Scan for the cell matching the given text and deliver its (X, Y) coordinate at center. 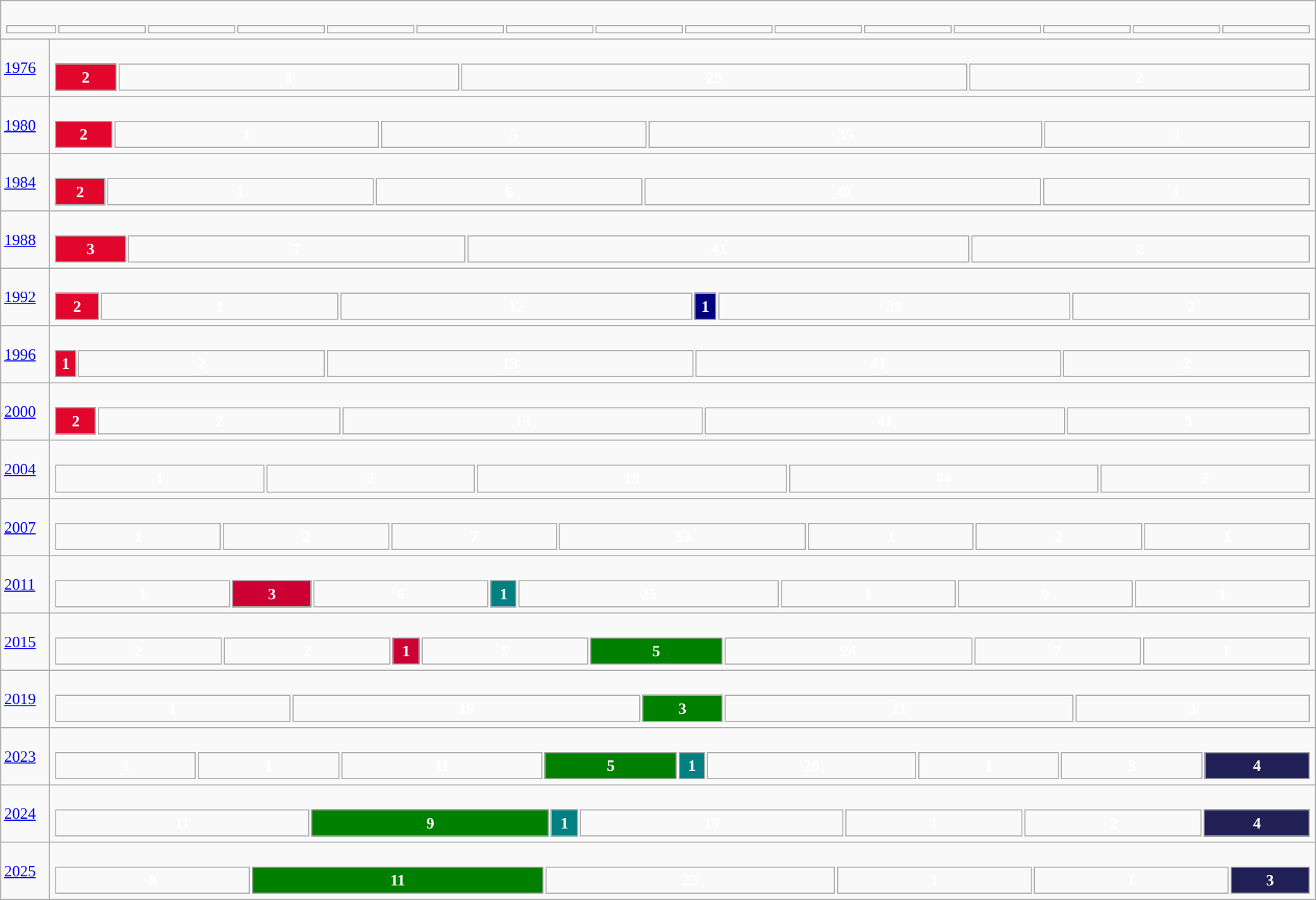
1 3 6 1 25 1 9 1 (682, 585)
25 (649, 593)
35 (845, 135)
1996 (25, 354)
2004 (25, 469)
2019 (25, 699)
1 19 3 21 3 (682, 699)
2 8 29 2 (682, 68)
2007 (25, 526)
8 11 23 1 1 3 (682, 871)
2 1 6 40 1 (682, 182)
2000 (25, 412)
1980 (25, 125)
39 (894, 307)
40 (843, 192)
2 1 12 1 39 2 (682, 297)
1 2 7 33 1 2 1 (682, 526)
23 (690, 881)
1 2 19 44 2 (682, 469)
1992 (25, 297)
12 (516, 307)
33 (683, 536)
2015 (25, 642)
2 2 13 41 3 (682, 412)
1 2 13 41 2 (682, 354)
44 (944, 479)
24 (848, 651)
2 2 1 5 5 24 7 1 (682, 642)
2024 (25, 814)
2011 (25, 585)
1976 (25, 68)
2 1 5 35 1 (682, 125)
2023 (25, 757)
1984 (25, 182)
3 7 41 2 (682, 240)
29 (714, 76)
20 (812, 765)
2025 (25, 871)
1 1 11 5 1 20 1 3 4 (682, 757)
11 9 1 19 1 2 4 (682, 814)
1988 (25, 240)
21 (899, 708)
